Locate the cell with the specified text and output its (x, y) center coordinate. 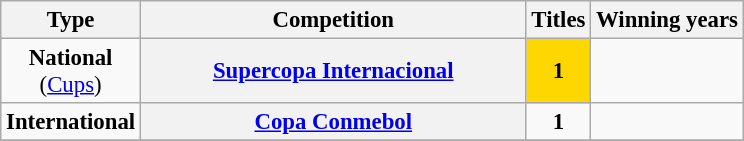
Winning years (668, 20)
Copa Conmebol (333, 122)
Competition (333, 20)
Type (71, 20)
National(Cups) (71, 72)
Titles (558, 20)
Supercopa Internacional (333, 72)
International (71, 122)
